Provide the (X, Y) coordinate of the cell's center where the given text is located.  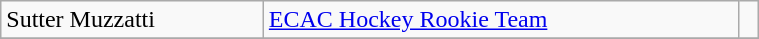
Sutter Muzzatti (132, 20)
ECAC Hockey Rookie Team (501, 20)
